Pinpoint the cell where the given text exists, returning its (x, y) midpoint coordinate. 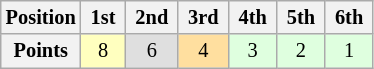
4th (253, 17)
1 (349, 51)
8 (104, 51)
Position (41, 17)
1st (104, 17)
6 (152, 51)
6th (349, 17)
4 (203, 51)
2nd (152, 17)
Points (41, 51)
3rd (203, 17)
5th (301, 17)
3 (253, 51)
2 (301, 51)
